Return [x, y] of the center of cell containing provided text 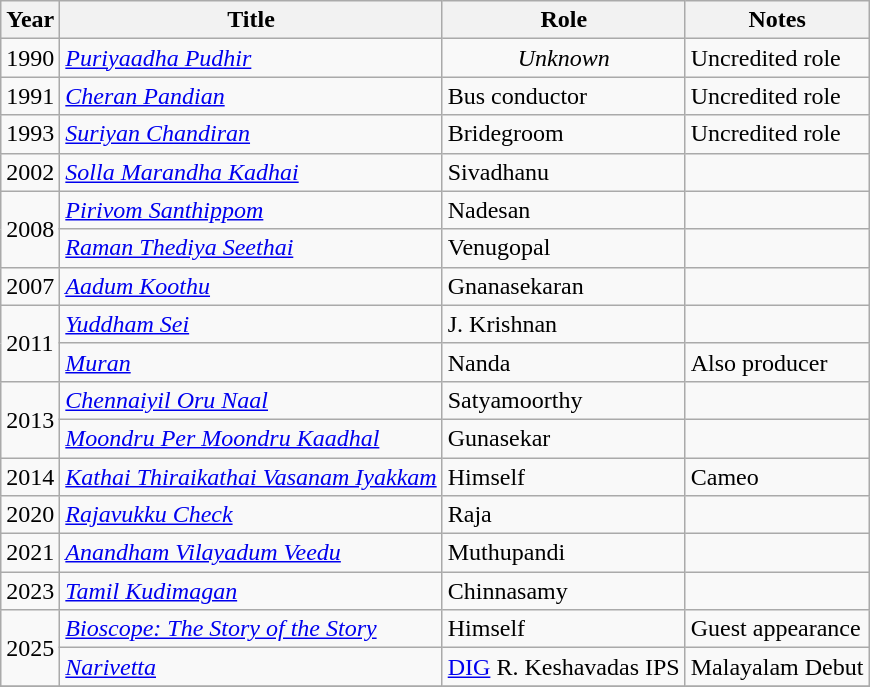
Cheran Pandian [251, 96]
Raman Thediya Seethai [251, 248]
Raja [564, 515]
Pirivom Santhippom [251, 210]
1990 [30, 58]
Notes [777, 20]
Guest appearance [777, 629]
Puriyaadha Pudhir [251, 58]
Muthupandi [564, 553]
Anandham Vilayadum Veedu [251, 553]
Kathai Thiraikathai Vasanam Iyakkam [251, 477]
2021 [30, 553]
2013 [30, 419]
Also producer [777, 362]
Solla Marandha Kadhai [251, 172]
Role [564, 20]
Suriyan Chandiran [251, 134]
1991 [30, 96]
2025 [30, 648]
2007 [30, 286]
Title [251, 20]
Chennaiyil Oru Naal [251, 400]
Bioscope: The Story of the Story [251, 629]
Unknown [564, 58]
DIG R. Keshavadas IPS [564, 667]
Cameo [777, 477]
2014 [30, 477]
Yuddham Sei [251, 324]
Venugopal [564, 248]
Moondru Per Moondru Kaadhal [251, 438]
Malayalam Debut [777, 667]
Nanda [564, 362]
Gunasekar [564, 438]
Chinnasamy [564, 591]
Muran [251, 362]
Bridegroom [564, 134]
Aadum Koothu [251, 286]
2002 [30, 172]
Bus conductor [564, 96]
Year [30, 20]
Narivetta [251, 667]
2023 [30, 591]
2020 [30, 515]
Rajavukku Check [251, 515]
2008 [30, 229]
Tamil Kudimagan [251, 591]
Sivadhanu [564, 172]
1993 [30, 134]
Satyamoorthy [564, 400]
Gnanasekaran [564, 286]
2011 [30, 343]
J. Krishnan [564, 324]
Nadesan [564, 210]
